Find where the given text appears and provide that cell's center as [X, Y] coordinate. 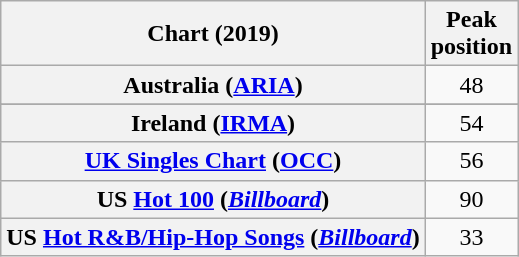
Ireland (IRMA) [213, 123]
Chart (2019) [213, 34]
56 [471, 161]
48 [471, 85]
33 [471, 237]
US Hot R&B/Hip-Hop Songs (Billboard) [213, 237]
Australia (ARIA) [213, 85]
54 [471, 123]
90 [471, 199]
UK Singles Chart (OCC) [213, 161]
Peakposition [471, 34]
US Hot 100 (Billboard) [213, 199]
